Locate the cell with the specified text and output its [x, y] center coordinate. 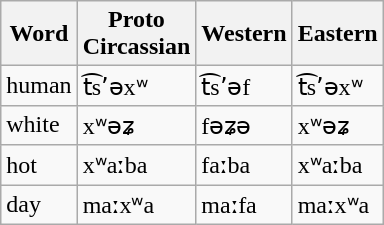
white [39, 125]
maːfa [244, 204]
Western [244, 34]
Eastern [338, 34]
ProtoCircassian [136, 34]
fəʑə [244, 125]
Word [39, 34]
human [39, 86]
day [39, 204]
faːba [244, 165]
t͡sʼəf [244, 86]
hot [39, 165]
